Return (x, y) of the center of cell containing provided text 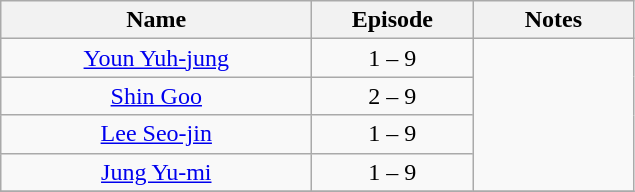
Lee Seo-jin (156, 134)
Episode (392, 20)
Name (156, 20)
Youn Yuh-jung (156, 58)
Shin Goo (156, 96)
2 – 9 (392, 96)
Jung Yu-mi (156, 172)
Notes (554, 20)
